Return the (x, y) coordinate for the center point of the cell that contains the specified text.  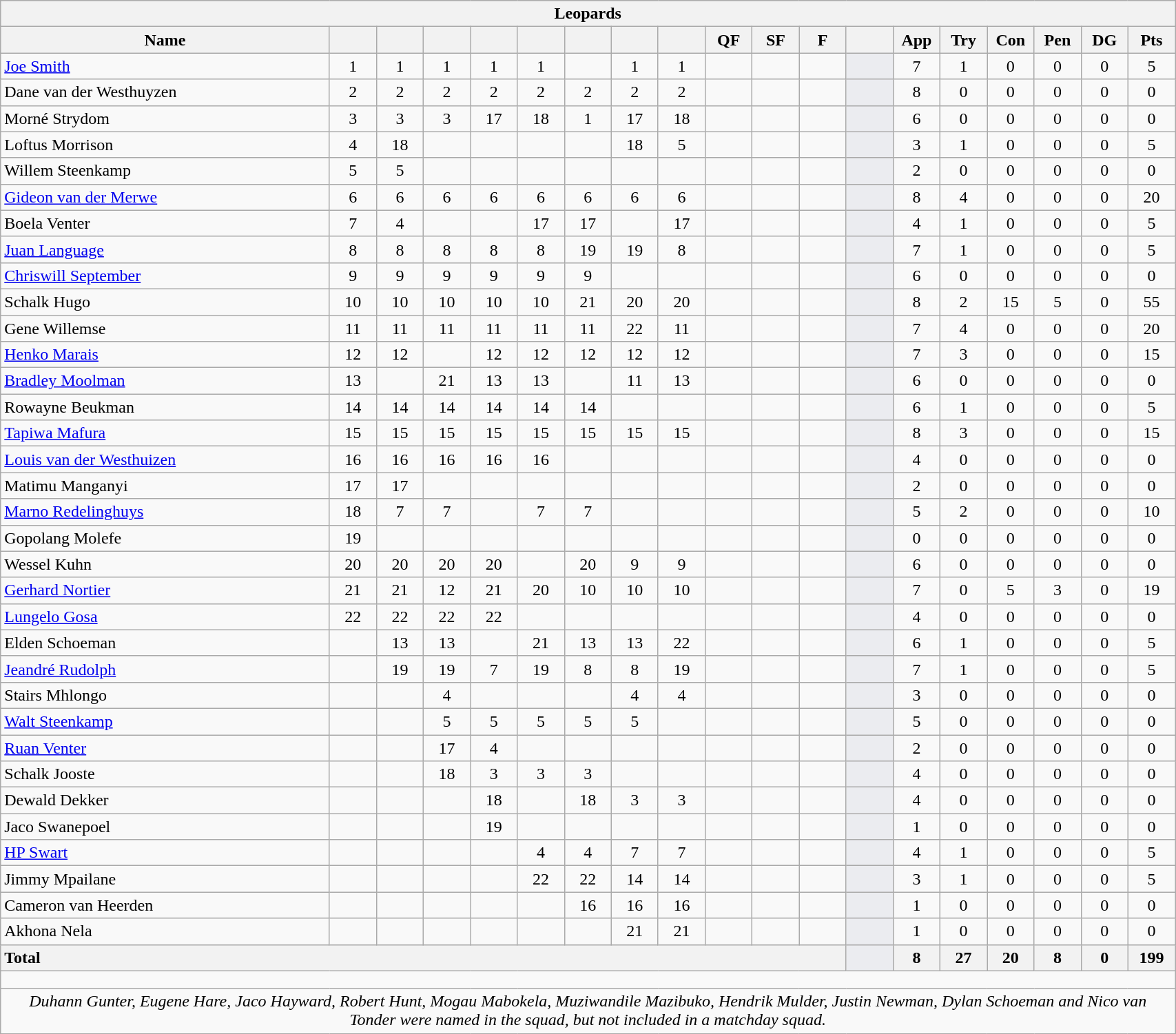
DG (1104, 40)
Louis van der Westhuizen (165, 459)
Schalk Jooste (165, 774)
HP Swart (165, 853)
QF (729, 40)
199 (1151, 958)
SF (776, 40)
Boela Venter (165, 223)
Try (964, 40)
Chriswill September (165, 276)
Name (165, 40)
Akhona Nela (165, 931)
Jaco Swanepoel (165, 827)
Rowayne Beukman (165, 407)
Jeandré Rudolph (165, 669)
Pts (1151, 40)
27 (964, 958)
Marno Redelinghuys (165, 512)
Total (423, 958)
App (916, 40)
Henko Marais (165, 355)
Schalk Hugo (165, 302)
Stairs Mhlongo (165, 695)
Dane van der Westhuyzen (165, 92)
Ruan Venter (165, 747)
Bradley Moolman (165, 381)
Loftus Morrison (165, 145)
Willem Steenkamp (165, 171)
Con (1011, 40)
Elden Schoeman (165, 643)
Pen (1058, 40)
Joe Smith (165, 66)
Lungelo Gosa (165, 617)
F (823, 40)
Jimmy Mpailane (165, 879)
Leopards (588, 14)
55 (1151, 302)
Gopolang Molefe (165, 538)
Matimu Manganyi (165, 486)
Dewald Dekker (165, 800)
Morné Strydom (165, 118)
Gene Willemse (165, 329)
Walt Steenkamp (165, 721)
Wessel Kuhn (165, 564)
Tapiwa Mafura (165, 433)
Gerhard Nortier (165, 590)
Gideon van der Merwe (165, 197)
Juan Language (165, 249)
Cameron van Heerden (165, 905)
